Search for the cell housing the specified text and yield its (x, y) center coordinate. 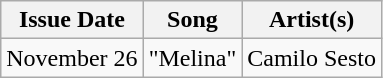
Artist(s) (312, 20)
Issue Date (72, 20)
Camilo Sesto (312, 58)
Song (192, 20)
"Melina" (192, 58)
November 26 (72, 58)
